For the text-containing cell, return its midpoint in (x, y) coordinate format. 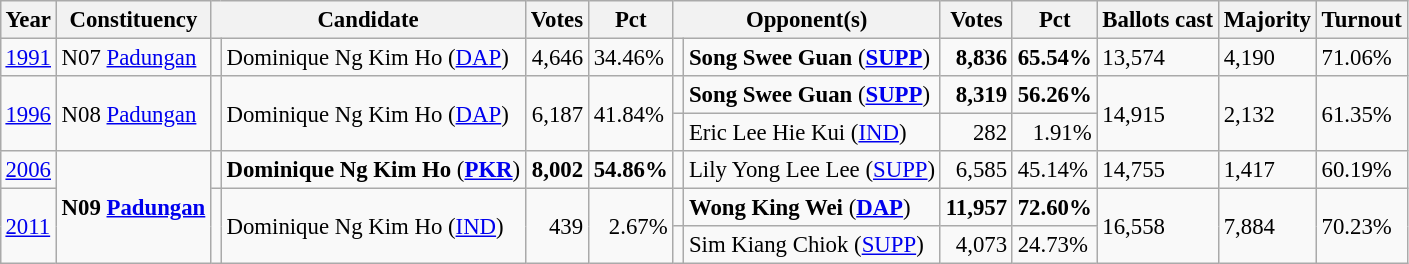
1,417 (1267, 170)
4,646 (556, 57)
60.19% (1362, 170)
282 (976, 133)
41.84% (630, 114)
6,585 (976, 170)
8,836 (976, 57)
Candidate (368, 20)
13,574 (1158, 57)
8,319 (976, 95)
Eric Lee Hie Kui (IND) (812, 133)
Ballots cast (1158, 20)
Sim Kiang Chiok (SUPP) (812, 245)
Dominique Ng Kim Ho (PKR) (373, 170)
2006 (28, 170)
71.06% (1362, 57)
24.73% (1054, 245)
4,073 (976, 245)
N07 Padungan (133, 57)
1991 (28, 57)
Majority (1267, 20)
439 (556, 226)
70.23% (1362, 226)
16,558 (1158, 226)
4,190 (1267, 57)
34.46% (630, 57)
8,002 (556, 170)
Constituency (133, 20)
Wong King Wei (DAP) (812, 208)
65.54% (1054, 57)
45.14% (1054, 170)
61.35% (1362, 114)
2,132 (1267, 114)
56.26% (1054, 95)
54.86% (630, 170)
2011 (28, 226)
1.91% (1054, 133)
Dominique Ng Kim Ho (IND) (373, 226)
N09 Padungan (133, 208)
Year (28, 20)
14,915 (1158, 114)
6,187 (556, 114)
1996 (28, 114)
7,884 (1267, 226)
Opponent(s) (806, 20)
2.67% (630, 226)
14,755 (1158, 170)
Lily Yong Lee Lee (SUPP) (812, 170)
11,957 (976, 208)
72.60% (1054, 208)
N08 Padungan (133, 114)
Turnout (1362, 20)
